Identify which cell holds the provided text, then report its [x, y] central coordinate. 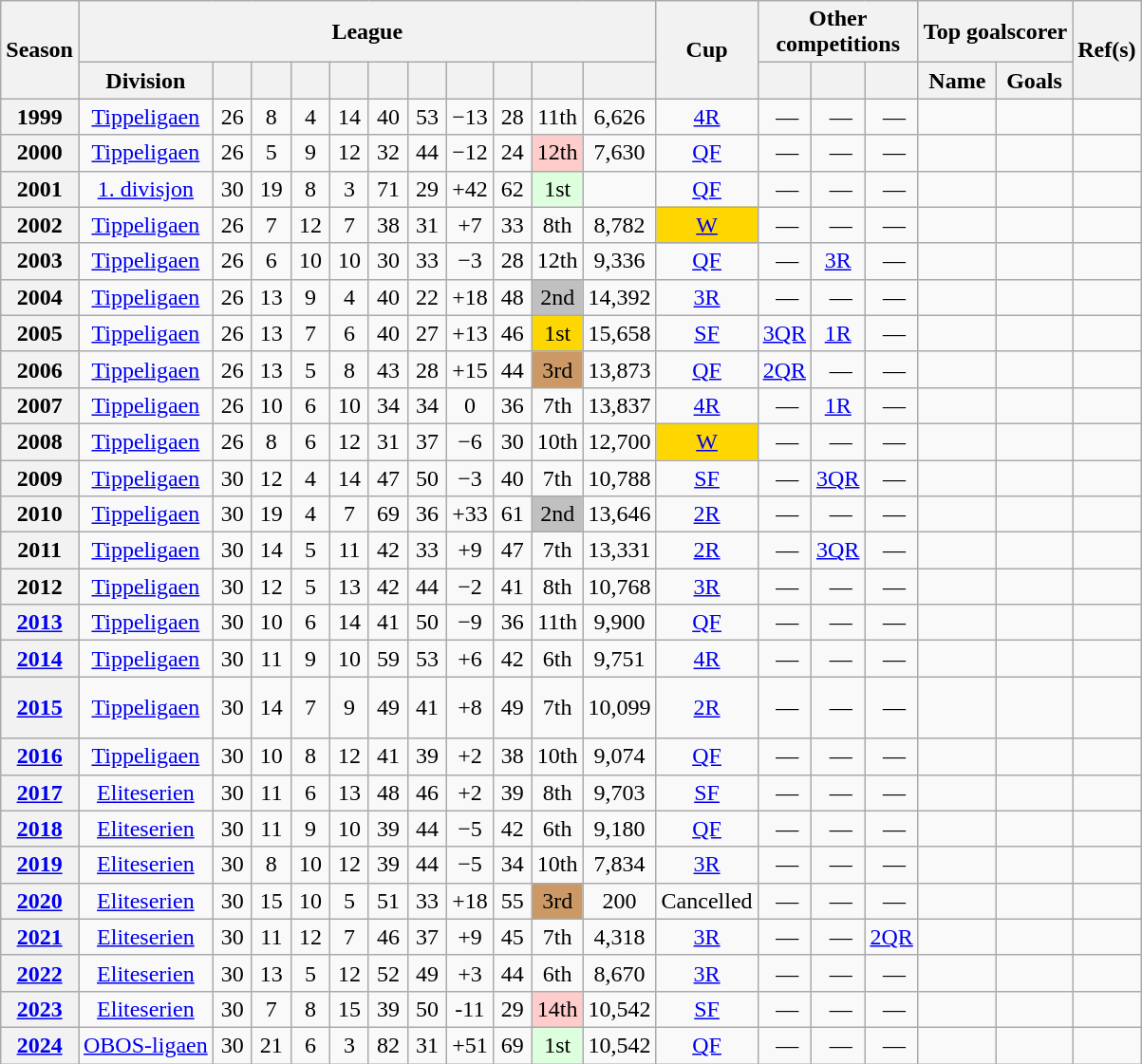
+6 [471, 659]
2008 [40, 441]
27 [427, 333]
2006 [40, 369]
43 [387, 369]
200 [619, 901]
2021 [40, 937]
−6 [471, 441]
2018 [40, 829]
2005 [40, 333]
13,331 [619, 551]
League [366, 32]
52 [387, 973]
13,837 [619, 405]
14,392 [619, 297]
55 [513, 901]
2024 [40, 1045]
1999 [40, 117]
8,782 [619, 225]
6,626 [619, 117]
9,751 [619, 659]
Cancelled [706, 901]
32 [387, 153]
12,700 [619, 441]
4,318 [619, 937]
2010 [40, 514]
2009 [40, 477]
2015 [40, 708]
2000 [40, 153]
9,074 [619, 756]
13,646 [619, 514]
14th [557, 1009]
Season [40, 49]
+15 [471, 369]
10,788 [619, 477]
2011 [40, 551]
82 [387, 1045]
−2 [471, 587]
2007 [40, 405]
Other competitions [837, 32]
24 [513, 153]
OBOS-ligaen [145, 1045]
2022 [40, 973]
Name [957, 81]
21 [271, 1045]
51 [387, 901]
2004 [40, 297]
10,768 [619, 587]
Cup [706, 49]
−13 [471, 117]
+8 [471, 708]
62 [513, 189]
−9 [471, 623]
1. divisjon [145, 189]
7,834 [619, 865]
61 [513, 514]
+13 [471, 333]
2001 [40, 189]
2016 [40, 756]
22 [427, 297]
13,873 [619, 369]
7,630 [619, 153]
2020 [40, 901]
2002 [40, 225]
+51 [471, 1045]
2014 [40, 659]
9,336 [619, 261]
71 [387, 189]
Division [145, 81]
10,099 [619, 708]
2013 [40, 623]
+33 [471, 514]
9,900 [619, 623]
+42 [471, 189]
Top goalscorer [995, 32]
0 [471, 405]
2023 [40, 1009]
−12 [471, 153]
9,703 [619, 793]
2003 [40, 261]
-11 [471, 1009]
9,180 [619, 829]
59 [387, 659]
2012 [40, 587]
Goals [1034, 81]
45 [513, 937]
2019 [40, 865]
8,670 [619, 973]
2017 [40, 793]
+7 [471, 225]
+3 [471, 973]
Ref(s) [1107, 49]
15,658 [619, 333]
